Scan for the cell matching the given text and deliver its [X, Y] coordinate at center. 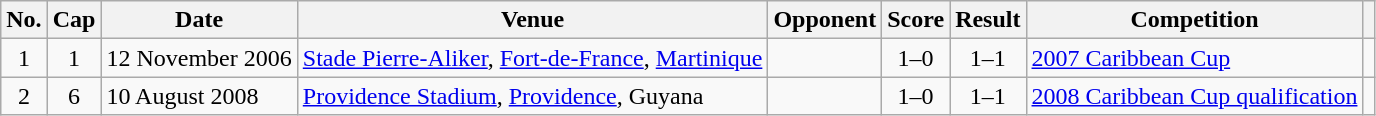
No. [24, 20]
Venue [532, 20]
Providence Stadium, Providence, Guyana [532, 96]
Opponent [825, 20]
6 [74, 96]
Result [988, 20]
2 [24, 96]
2007 Caribbean Cup [1194, 58]
2008 Caribbean Cup qualification [1194, 96]
Cap [74, 20]
10 August 2008 [199, 96]
Score [916, 20]
Competition [1194, 20]
Stade Pierre-Aliker, Fort-de-France, Martinique [532, 58]
Date [199, 20]
12 November 2006 [199, 58]
